Output the [X, Y] coordinate of the center of the cell containing the given text.  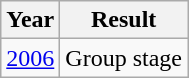
Result [124, 20]
Group stage [124, 58]
Year [30, 20]
2006 [30, 58]
